Scan for the cell matching the given text and deliver its (X, Y) coordinate at center. 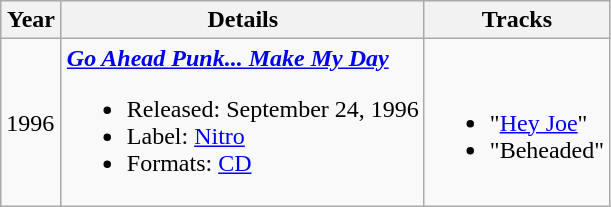
1996 (32, 122)
Tracks (516, 20)
Year (32, 20)
Go Ahead Punk... Make My DayReleased: September 24, 1996Label: NitroFormats: CD (242, 122)
Details (242, 20)
"Hey Joe" "Beheaded" (516, 122)
